Scan for the cell matching the given text and deliver its [X, Y] coordinate at center. 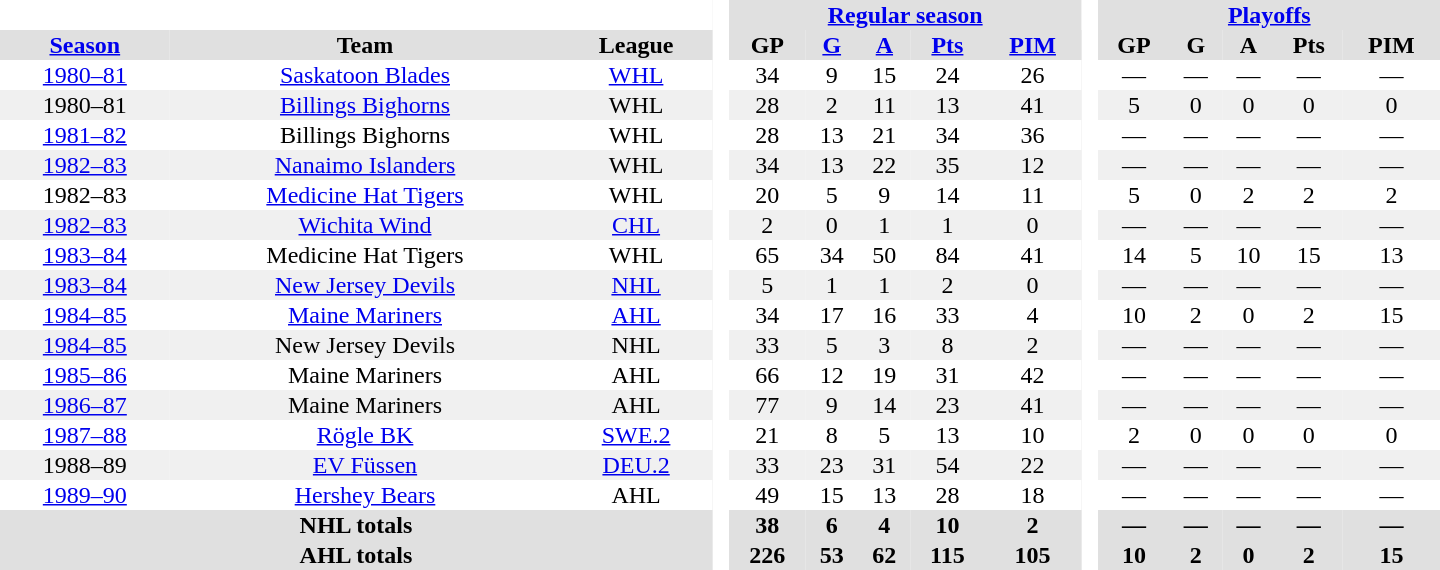
1985–86 [85, 375]
Saskatoon Blades [366, 75]
Playoffs [1270, 15]
CHL [636, 225]
League [636, 45]
Hershey Bears [366, 495]
1986–87 [85, 405]
3 [884, 345]
1988–89 [85, 465]
66 [767, 375]
6 [832, 525]
105 [1032, 555]
26 [1032, 75]
20 [767, 195]
36 [1032, 135]
EV Füssen [366, 465]
19 [884, 375]
AHL totals [356, 555]
62 [884, 555]
38 [767, 525]
42 [1032, 375]
16 [884, 315]
DEU.2 [636, 465]
50 [884, 255]
Nanaimo Islanders [366, 165]
77 [767, 405]
54 [948, 465]
24 [948, 75]
49 [767, 495]
Wichita Wind [366, 225]
18 [1032, 495]
1987–88 [85, 435]
84 [948, 255]
35 [948, 165]
65 [767, 255]
Season [85, 45]
17 [832, 315]
115 [948, 555]
NHL totals [356, 525]
Regular season [905, 15]
1981–82 [85, 135]
226 [767, 555]
Rögle BK [366, 435]
53 [832, 555]
1989–90 [85, 495]
Team [366, 45]
SWE.2 [636, 435]
